Detect which cell encompasses the target text, then output its (x, y) center coordinate. 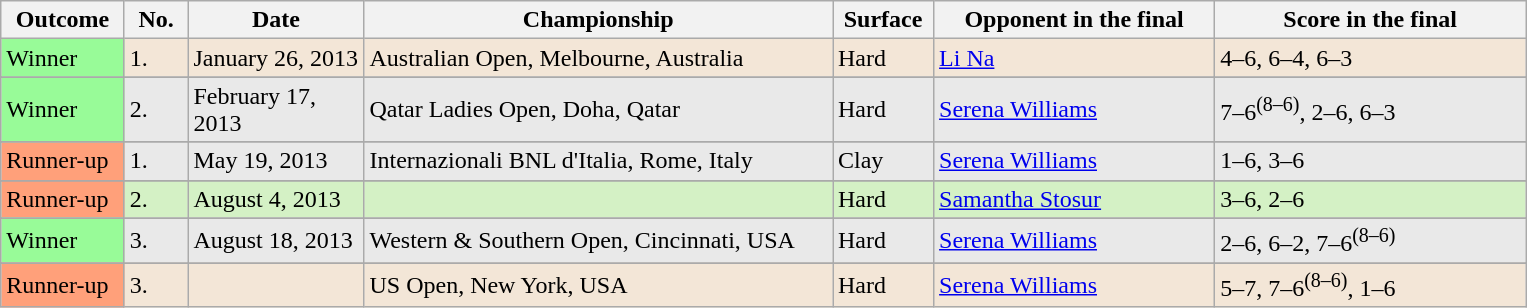
5–7, 7–6(8–6), 1–6 (1370, 286)
Western & Southern Open, Cincinnati, USA (598, 240)
US Open, New York, USA (598, 286)
3–6, 2–6 (1370, 199)
August 4, 2013 (276, 199)
4–6, 6–4, 6–3 (1370, 58)
Opponent in the final (1074, 20)
Clay (882, 161)
Samantha Stosur (1074, 199)
Date (276, 20)
May 19, 2013 (276, 161)
Australian Open, Melbourne, Australia (598, 58)
Surface (882, 20)
Internazionali BNL d'Italia, Rome, Italy (598, 161)
Score in the final (1370, 20)
February 17, 2013 (276, 110)
Championship (598, 20)
Li Na (1074, 58)
2–6, 6–2, 7–6(8–6) (1370, 240)
August 18, 2013 (276, 240)
1–6, 3–6 (1370, 161)
7–6(8–6), 2–6, 6–3 (1370, 110)
January 26, 2013 (276, 58)
Outcome (63, 20)
No. (156, 20)
Qatar Ladies Open, Doha, Qatar (598, 110)
